Scan for the cell matching the given text and deliver its (X, Y) coordinate at center. 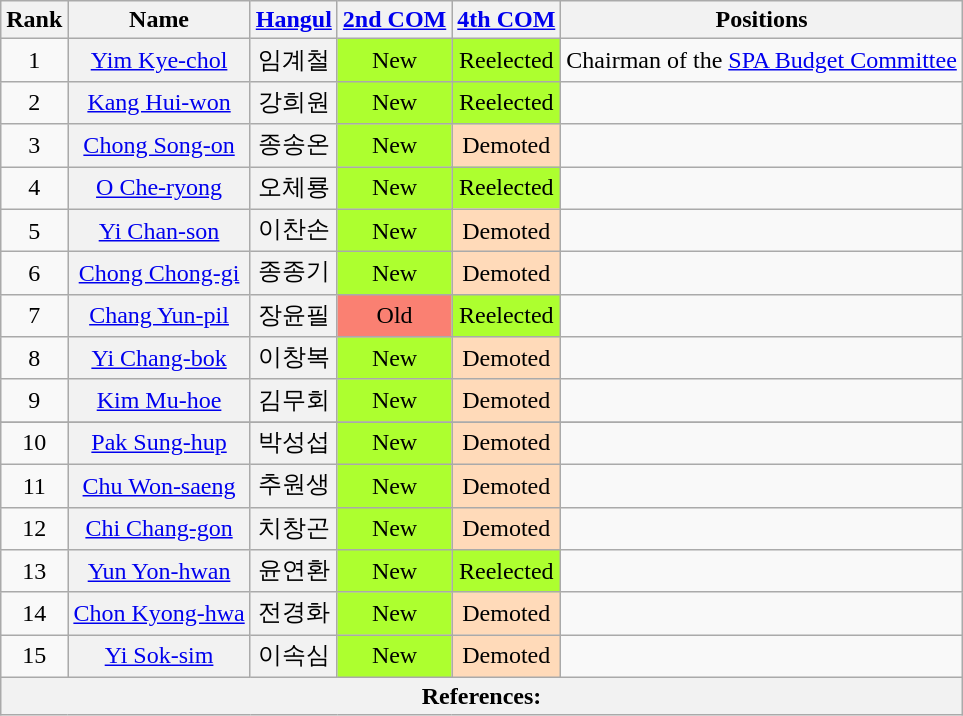
Yi Chan-son (159, 230)
Chi Chang-gon (159, 528)
Chang Yun-pil (159, 316)
임계철 (294, 60)
Old (394, 316)
9 (34, 400)
12 (34, 528)
장윤필 (294, 316)
13 (34, 572)
이창복 (294, 358)
6 (34, 274)
Kang Hui-won (159, 102)
Chong Song-on (159, 146)
Name (159, 20)
8 (34, 358)
Hangul (294, 20)
O Che-ryong (159, 188)
10 (34, 444)
Chairman of the SPA Budget Committee (762, 60)
Chon Kyong-hwa (159, 614)
Chong Chong-gi (159, 274)
3 (34, 146)
Pak Sung-hup (159, 444)
치창곤 (294, 528)
오체룡 (294, 188)
강희원 (294, 102)
전경화 (294, 614)
종종기 (294, 274)
이속심 (294, 656)
Rank (34, 20)
References: (482, 696)
종송온 (294, 146)
추원생 (294, 486)
4 (34, 188)
14 (34, 614)
Kim Mu-hoe (159, 400)
4th COM (506, 20)
5 (34, 230)
11 (34, 486)
1 (34, 60)
윤연환 (294, 572)
Yi Sok-sim (159, 656)
7 (34, 316)
박성섭 (294, 444)
Yun Yon-hwan (159, 572)
2nd COM (394, 20)
Chu Won-saeng (159, 486)
김무회 (294, 400)
Yi Chang-bok (159, 358)
2 (34, 102)
Positions (762, 20)
Yim Kye-chol (159, 60)
이찬손 (294, 230)
15 (34, 656)
